Capture the cell that displays the provided text and extract its [x, y] central coordinate. 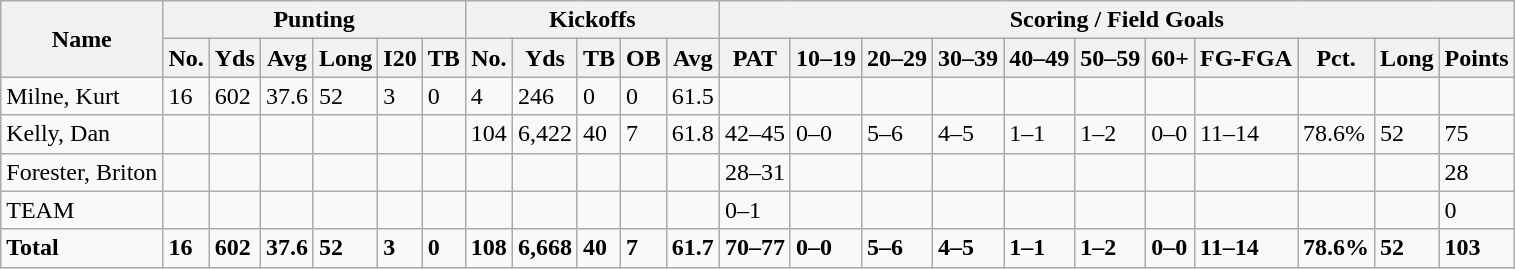
61.5 [692, 96]
28 [1476, 172]
70–77 [754, 248]
104 [488, 134]
Punting [314, 20]
0–1 [754, 210]
Total [82, 248]
108 [488, 248]
FG-FGA [1246, 58]
6,422 [544, 134]
4 [488, 96]
Kickoffs [592, 20]
75 [1476, 134]
PAT [754, 58]
Points [1476, 58]
OB [644, 58]
20–29 [896, 58]
60+ [1170, 58]
30–39 [968, 58]
TEAM [82, 210]
61.8 [692, 134]
Milne, Kurt [82, 96]
Pct. [1336, 58]
246 [544, 96]
50–59 [1110, 58]
10–19 [826, 58]
Kelly, Dan [82, 134]
28–31 [754, 172]
61.7 [692, 248]
40–49 [1040, 58]
Scoring / Field Goals [1116, 20]
103 [1476, 248]
Name [82, 39]
I20 [400, 58]
6,668 [544, 248]
Forester, Briton [82, 172]
42–45 [754, 134]
